Return the (X, Y) coordinate for the center point of the cell that contains the specified text.  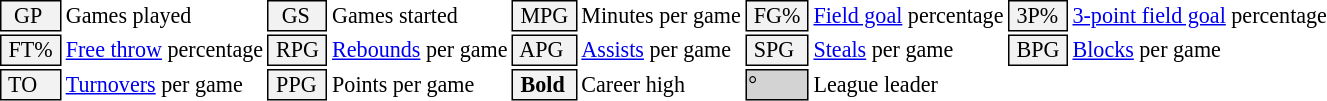
Rebounds per game (420, 50)
Assists per game (661, 50)
MPG (544, 16)
League leader (908, 85)
BPG (1038, 50)
APG (544, 50)
Points per game (420, 85)
3P% (1038, 16)
Steals per game (908, 50)
Free throw percentage (164, 50)
TO (30, 85)
PPG (298, 85)
FG% (777, 16)
FT% (30, 50)
RPG (298, 50)
Bold (544, 85)
GP (30, 16)
GS (298, 16)
° (777, 85)
SPG (777, 50)
Career high (661, 85)
Games started (420, 16)
Field goal percentage (908, 16)
Turnovers per game (164, 85)
Minutes per game (661, 16)
Games played (164, 16)
